Output the [X, Y] coordinate of the center of the cell containing the given text.  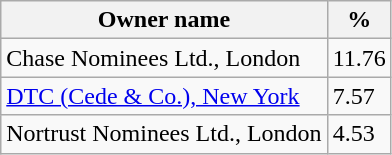
7.57 [359, 96]
11.76 [359, 58]
DTC (Cede & Co.), New York [164, 96]
4.53 [359, 134]
% [359, 20]
Owner name [164, 20]
Chase Nominees Ltd., London [164, 58]
Nortrust Nominees Ltd., London [164, 134]
